Determine the (X, Y) coordinate at the center of the cell enclosing the given text.  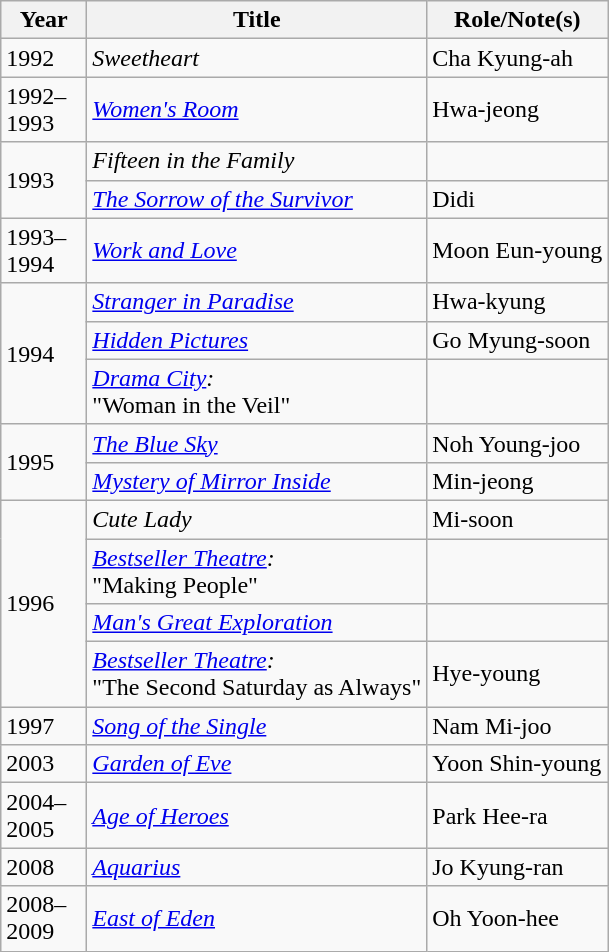
Cute Lady (257, 519)
Hidden Pictures (257, 340)
Bestseller Theatre:"Making People" (257, 570)
Oh Yoon-hee (518, 918)
1992–1993 (44, 110)
Title (257, 20)
1993–1994 (44, 250)
Hwa-jeong (518, 110)
Nam Mi-joo (518, 726)
2004–2005 (44, 816)
1996 (44, 603)
1997 (44, 726)
Mystery of Mirror Inside (257, 481)
Min-jeong (518, 481)
Bestseller Theatre:"The Second Saturday as Always" (257, 674)
Song of the Single (257, 726)
Didi (518, 199)
Sweetheart (257, 58)
1994 (44, 354)
1992 (44, 58)
Age of Heroes (257, 816)
Work and Love (257, 250)
Hye-young (518, 674)
2003 (44, 764)
Aquarius (257, 867)
Garden of Eve (257, 764)
East of Eden (257, 918)
Noh Young-joo (518, 443)
Role/Note(s) (518, 20)
2008–2009 (44, 918)
The Blue Sky (257, 443)
Moon Eun-young (518, 250)
Go Myung-soon (518, 340)
Year (44, 20)
Park Hee-ra (518, 816)
Yoon Shin-young (518, 764)
Hwa-kyung (518, 302)
2008 (44, 867)
Stranger in Paradise (257, 302)
Drama City:"Woman in the Veil" (257, 392)
1993 (44, 180)
Mi-soon (518, 519)
Fifteen in the Family (257, 161)
Jo Kyung-ran (518, 867)
Women's Room (257, 110)
The Sorrow of the Survivor (257, 199)
Man's Great Exploration (257, 623)
Cha Kyung-ah (518, 58)
1995 (44, 462)
